Determine the (X, Y) coordinate at the center of the cell enclosing the given text.  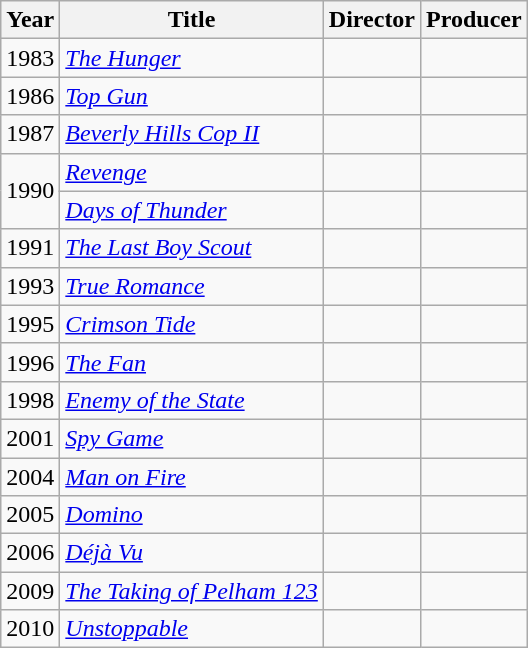
1991 (30, 248)
The Hunger (192, 58)
Unstoppable (192, 629)
1993 (30, 286)
Top Gun (192, 96)
2010 (30, 629)
1983 (30, 58)
1987 (30, 134)
Beverly Hills Cop II (192, 134)
Director (372, 20)
2001 (30, 438)
True Romance (192, 286)
Revenge (192, 172)
1986 (30, 96)
Year (30, 20)
Man on Fire (192, 477)
2006 (30, 553)
Domino (192, 515)
Déjà Vu (192, 553)
1995 (30, 324)
2005 (30, 515)
1998 (30, 400)
Days of Thunder (192, 210)
Crimson Tide (192, 324)
2004 (30, 477)
2009 (30, 591)
The Taking of Pelham 123 (192, 591)
The Fan (192, 362)
1990 (30, 191)
The Last Boy Scout (192, 248)
1996 (30, 362)
Producer (474, 20)
Enemy of the State (192, 400)
Title (192, 20)
Spy Game (192, 438)
